Search for the cell housing the specified text and yield its [X, Y] center coordinate. 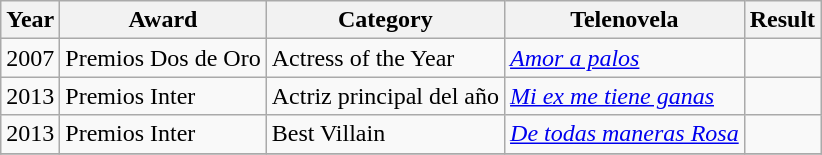
Amor a palos [625, 58]
Year [30, 20]
Award [163, 20]
Actress of the Year [385, 58]
Telenovela [625, 20]
Mi ex me tiene ganas [625, 96]
Actriz principal del año [385, 96]
De todas maneras Rosa [625, 134]
Category [385, 20]
Best Villain [385, 134]
2007 [30, 58]
Premios Dos de Oro [163, 58]
Result [782, 20]
